Extract the [x, y] coordinate from the center of the cell holding the provided text.  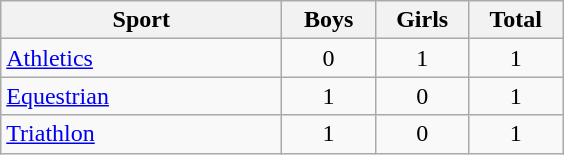
Triathlon [142, 134]
Athletics [142, 58]
Equestrian [142, 96]
Total [516, 20]
Girls [422, 20]
Sport [142, 20]
Boys [329, 20]
